Scan for the cell matching the given text and deliver its [x, y] coordinate at center. 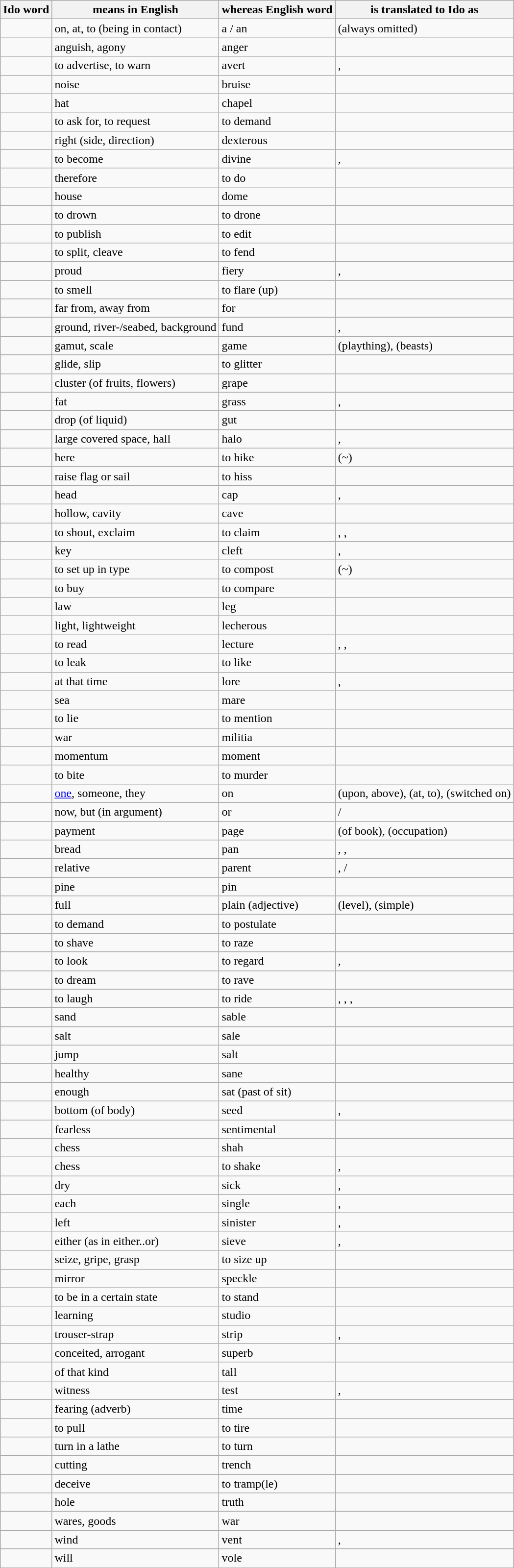
now, but (in argument) [135, 812]
bruise [277, 84]
to postulate [277, 924]
to raze [277, 943]
turn in a lathe [135, 1446]
to read [135, 644]
full [135, 905]
sea [135, 700]
sick [277, 1185]
head [135, 495]
lecherous [277, 625]
(always omitted) [424, 28]
jump [135, 1054]
one, someone, they [135, 793]
to ride [277, 998]
gut [277, 420]
sat (past of sit) [277, 1092]
gamut, scale [135, 346]
means in English [135, 10]
light, lightweight [135, 625]
to regard [277, 961]
fearless [135, 1129]
hole [135, 1502]
drop (of liquid) [135, 420]
dome [277, 196]
dry [135, 1185]
to hiss [277, 476]
(plaything), (beasts) [424, 346]
fund [277, 327]
for [277, 308]
healthy [135, 1073]
to look [135, 961]
avert [277, 66]
here [135, 457]
strip [277, 1334]
test [277, 1390]
halo [277, 439]
noise [135, 84]
to like [277, 663]
bottom (of body) [135, 1110]
pine [135, 887]
witness [135, 1390]
fat [135, 401]
(of book), (occupation) [424, 831]
sale [277, 1036]
to leak [135, 663]
to shout, exclaim [135, 532]
raise flag or sail [135, 476]
to fend [277, 252]
page [277, 831]
chapel [277, 103]
mirror [135, 1278]
grass [277, 401]
speckle [277, 1278]
superb [277, 1353]
grape [277, 383]
payment [135, 831]
tall [277, 1371]
cluster (of fruits, flowers) [135, 383]
to stand [277, 1297]
, / [424, 868]
pan [277, 849]
hat [135, 103]
will [135, 1558]
truth [277, 1502]
right (side, direction) [135, 140]
leg [277, 607]
of that kind [135, 1371]
trench [277, 1465]
plain (adjective) [277, 905]
mare [277, 700]
at that time [135, 681]
to tire [277, 1428]
cap [277, 495]
to publish [135, 234]
on, at, to (being in contact) [135, 28]
militia [277, 737]
to edit [277, 234]
dexterous [277, 140]
sinister [277, 1222]
anger [277, 47]
to do [277, 177]
relative [135, 868]
to smell [135, 290]
far from, away from [135, 308]
sane [277, 1073]
deceive [135, 1484]
to murder [277, 774]
seed [277, 1110]
seize, gripe, grasp [135, 1260]
to be in a certain state [135, 1297]
vole [277, 1558]
to buy [135, 588]
to drone [277, 215]
glide, slip [135, 364]
to mention [277, 719]
to ask for, to request [135, 122]
to drown [135, 215]
vent [277, 1540]
to shake [277, 1167]
conceited, arrogant [135, 1353]
divine [277, 159]
therefore [135, 177]
to glitter [277, 364]
pin [277, 887]
fearing (adverb) [135, 1409]
to set up in type [135, 570]
ground, river-/seabed, background [135, 327]
studio [277, 1316]
to claim [277, 532]
shah [277, 1148]
is translated to Ido as [424, 10]
enough [135, 1092]
wares, goods [135, 1521]
moment [277, 756]
to tramp(le) [277, 1484]
(level), (simple) [424, 905]
sentimental [277, 1129]
/ [424, 812]
trouser-strap [135, 1334]
to shave [135, 943]
sand [135, 1017]
to pull [135, 1428]
Ido word [26, 10]
(upon, above), (at, to), (switched on) [424, 793]
to laugh [135, 998]
wind [135, 1540]
to flare (up) [277, 290]
lore [277, 681]
to rave [277, 980]
to size up [277, 1260]
to turn [277, 1446]
parent [277, 868]
single [277, 1204]
whereas English word [277, 10]
cutting [135, 1465]
or [277, 812]
cave [277, 513]
to become [135, 159]
to dream [135, 980]
house [135, 196]
to advertise, to warn [135, 66]
to hike [277, 457]
to bite [135, 774]
left [135, 1222]
each [135, 1204]
to lie [135, 719]
either (as in either..or) [135, 1241]
hollow, cavity [135, 513]
, , , [424, 998]
to compare [277, 588]
to compost [277, 570]
game [277, 346]
anguish, agony [135, 47]
time [277, 1409]
large covered space, hall [135, 439]
momentum [135, 756]
fiery [277, 271]
key [135, 551]
law [135, 607]
proud [135, 271]
to split, cleave [135, 252]
a / an [277, 28]
sable [277, 1017]
on [277, 793]
cleft [277, 551]
learning [135, 1316]
sieve [277, 1241]
bread [135, 849]
lecture [277, 644]
